Identify which cell holds the provided text, then report its (x, y) central coordinate. 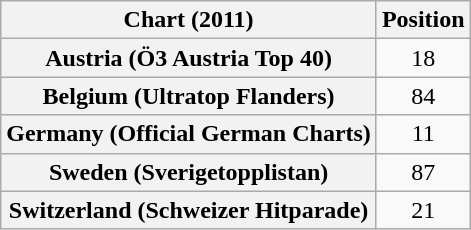
84 (423, 96)
21 (423, 210)
Germany (Official German Charts) (189, 134)
87 (423, 172)
Chart (2011) (189, 20)
Position (423, 20)
Switzerland (Schweizer Hitparade) (189, 210)
Austria (Ö3 Austria Top 40) (189, 58)
18 (423, 58)
11 (423, 134)
Sweden (Sverigetopplistan) (189, 172)
Belgium (Ultratop Flanders) (189, 96)
